Scan for the cell matching the given text and deliver its [X, Y] coordinate at center. 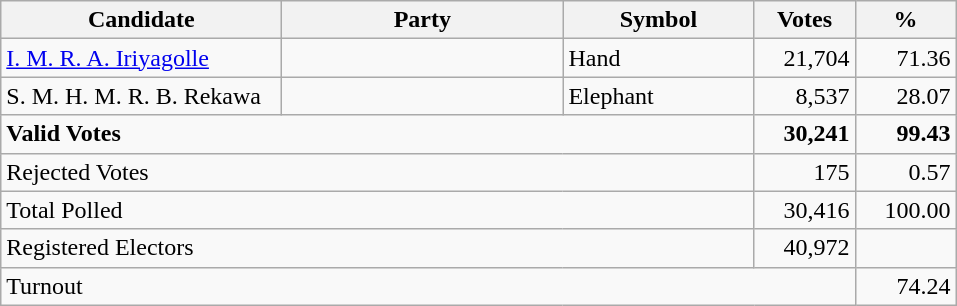
Votes [804, 20]
Rejected Votes [378, 172]
99.43 [906, 134]
40,972 [804, 248]
175 [804, 172]
S. M. H. M. R. B. Rekawa [142, 96]
74.24 [906, 286]
100.00 [906, 210]
21,704 [804, 58]
30,241 [804, 134]
30,416 [804, 210]
Elephant [658, 96]
Turnout [428, 286]
Total Polled [378, 210]
% [906, 20]
Hand [658, 58]
I. M. R. A. Iriyagolle [142, 58]
Symbol [658, 20]
Registered Electors [378, 248]
Party [422, 20]
28.07 [906, 96]
71.36 [906, 58]
Valid Votes [378, 134]
Candidate [142, 20]
8,537 [804, 96]
0.57 [906, 172]
